Capture the cell that displays the provided text and extract its [X, Y] central coordinate. 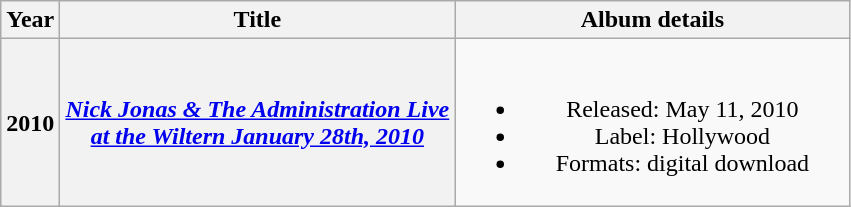
2010 [30, 122]
Title [258, 20]
Album details [652, 20]
Released: May 11, 2010 Label: HollywoodFormats: digital download [652, 122]
Year [30, 20]
Nick Jonas & The Administration Live at the Wiltern January 28th, 2010 [258, 122]
